Identify which cell holds the provided text, then report its [x, y] central coordinate. 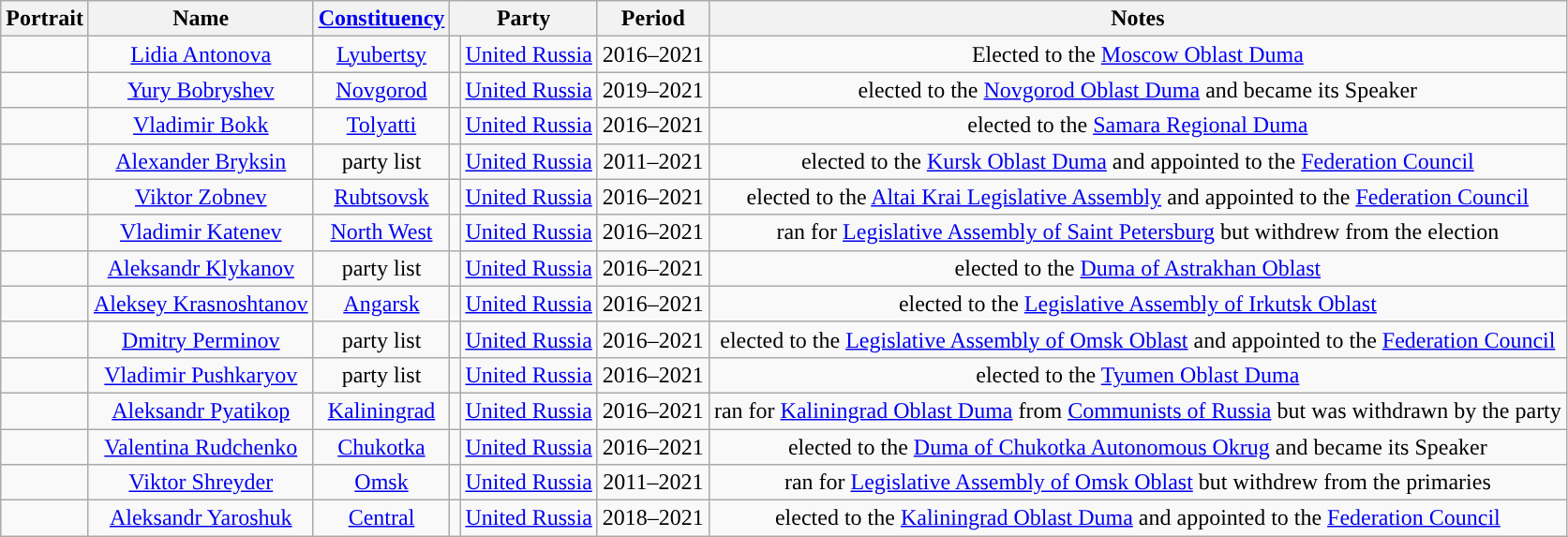
Chukotka [381, 447]
Aleksandr Pyatikop [201, 410]
elected to the Duma of Astrakhan Oblast [1138, 268]
Party [523, 19]
Lidia Antonova [201, 54]
2019–2021 [652, 90]
Novgorod [381, 90]
elected to the Altai Krai Legislative Assembly and appointed to the Federation Council [1138, 197]
Aleksandr Klykanov [201, 268]
elected to the Duma of Chukotka Autonomous Okrug and became its Speaker [1138, 447]
Name [201, 19]
Dmitry Perminov [201, 339]
elected to the Tyumen Oblast Duma [1138, 375]
Period [652, 19]
Lyubertsy [381, 54]
elected to the Samara Regional Duma [1138, 126]
elected to the Legislative Assembly of Irkutsk Oblast [1138, 304]
2018–2021 [652, 518]
elected to the Legislative Assembly of Omsk Oblast and appointed to the Federation Council [1138, 339]
Constituency [381, 19]
ran for Legislative Assembly of Saint Petersburg but withdrew from the election [1138, 232]
Kaliningrad [381, 410]
Rubtsovsk [381, 197]
Central [381, 518]
Yury Bobryshev [201, 90]
ran for Kaliningrad Oblast Duma from Communists of Russia but was withdrawn by the party [1138, 410]
Viktor Zobnev [201, 197]
Valentina Rudchenko [201, 447]
elected to the Novgorod Oblast Duma and became its Speaker [1138, 90]
Aleksandr Yaroshuk [201, 518]
Alexander Bryksin [201, 161]
Tolyatti [381, 126]
Vladimir Pushkaryov [201, 375]
Vladimir Katenev [201, 232]
elected to the Kursk Oblast Duma and appointed to the Federation Council [1138, 161]
ran for Legislative Assembly of Omsk Oblast but withdrew from the primaries [1138, 483]
Elected to the Moscow Oblast Duma [1138, 54]
Viktor Shreyder [201, 483]
Portrait [45, 19]
Notes [1138, 19]
elected to the Kaliningrad Oblast Duma and appointed to the Federation Council [1138, 518]
Aleksey Krasnoshtanov [201, 304]
North West [381, 232]
Angarsk [381, 304]
Vladimir Bokk [201, 126]
Omsk [381, 483]
